Pinpoint the cell where the given text exists, returning its [X, Y] midpoint coordinate. 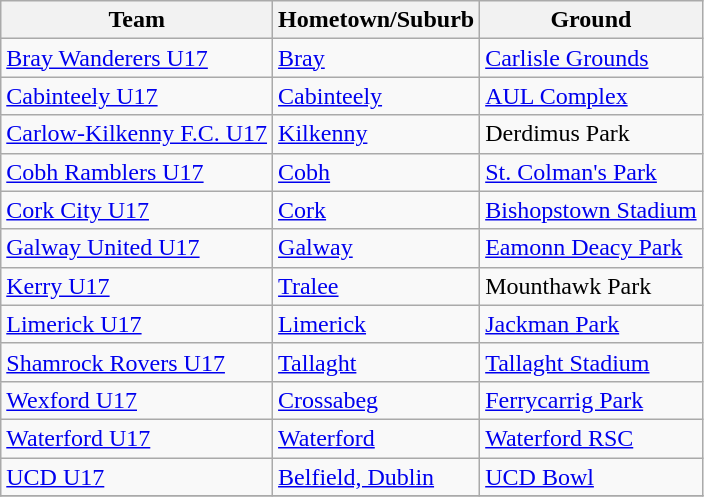
Cork City U17 [137, 210]
Carlisle Grounds [591, 58]
Waterford U17 [137, 438]
Kilkenny [376, 134]
Eamonn Deacy Park [591, 248]
Bishopstown Stadium [591, 210]
Limerick U17 [137, 324]
UCD Bowl [591, 477]
Galway [376, 248]
Bray [376, 58]
Tralee [376, 286]
Bray Wanderers U17 [137, 58]
St. Colman's Park [591, 172]
Waterford [376, 438]
Crossabeg [376, 400]
Tallaght Stadium [591, 362]
Galway United U17 [137, 248]
Cobh Ramblers U17 [137, 172]
AUL Complex [591, 96]
Cobh [376, 172]
Hometown/Suburb [376, 20]
Team [137, 20]
Kerry U17 [137, 286]
Wexford U17 [137, 400]
Mounthawk Park [591, 286]
Ferrycarrig Park [591, 400]
Cabinteely U17 [137, 96]
Belfield, Dublin [376, 477]
Shamrock Rovers U17 [137, 362]
Jackman Park [591, 324]
Ground [591, 20]
Waterford RSC [591, 438]
Tallaght [376, 362]
Carlow-Kilkenny F.C. U17 [137, 134]
Cabinteely [376, 96]
Derdimus Park [591, 134]
Cork [376, 210]
UCD U17 [137, 477]
Limerick [376, 324]
